Output the (x, y) coordinate of the center of the cell containing the given text.  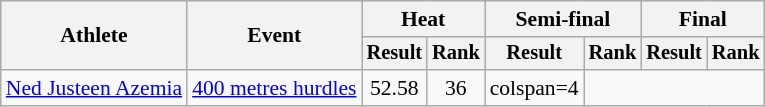
Heat (424, 19)
Ned Justeen Azemia (94, 88)
Event (274, 36)
colspan=4 (534, 88)
Athlete (94, 36)
52.58 (395, 88)
Final (702, 19)
36 (456, 88)
400 metres hurdles (274, 88)
Semi-final (564, 19)
